From the cell containing the given text, extract its center point as (X, Y) coordinate. 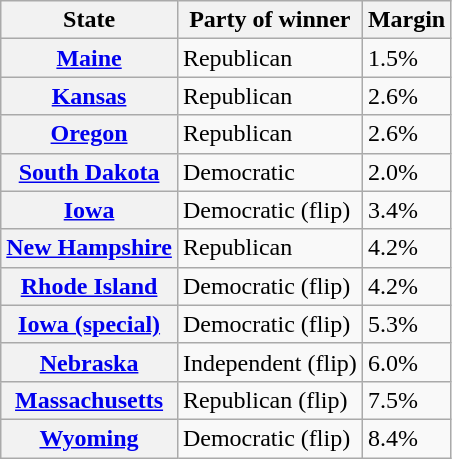
Nebraska (90, 362)
8.4% (406, 438)
South Dakota (90, 172)
Iowa (special) (90, 324)
New Hampshire (90, 248)
3.4% (406, 210)
Wyoming (90, 438)
Rhode Island (90, 286)
1.5% (406, 58)
Massachusetts (90, 400)
5.3% (406, 324)
Party of winner (270, 20)
Republican (flip) (270, 400)
State (90, 20)
7.5% (406, 400)
2.0% (406, 172)
Margin (406, 20)
Maine (90, 58)
6.0% (406, 362)
Kansas (90, 96)
Iowa (90, 210)
Independent (flip) (270, 362)
Democratic (270, 172)
Oregon (90, 134)
